Return the (x, y) coordinate for the center point of the cell that contains the specified text.  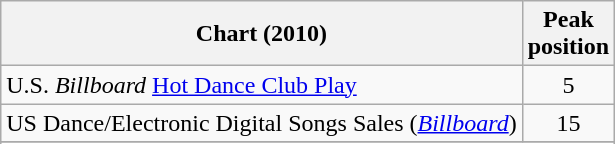
Chart (2010) (262, 34)
15 (568, 123)
5 (568, 85)
U.S. Billboard Hot Dance Club Play (262, 85)
Peakposition (568, 34)
US Dance/Electronic Digital Songs Sales (Billboard) (262, 123)
